Scan for the cell matching the given text and deliver its [X, Y] coordinate at center. 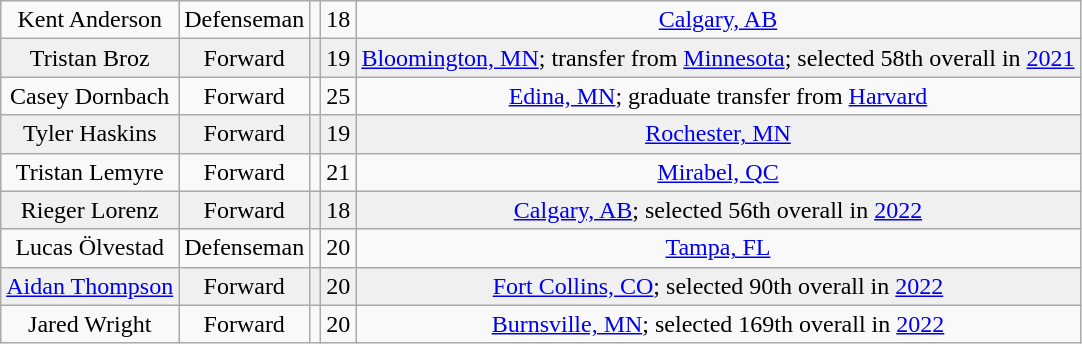
Kent Anderson [90, 20]
Casey Dornbach [90, 96]
Rieger Lorenz [90, 210]
Jared Wright [90, 324]
Fort Collins, CO; selected 90th overall in 2022 [718, 286]
Tristan Broz [90, 58]
Burnsville, MN; selected 169th overall in 2022 [718, 324]
Bloomington, MN; transfer from Minnesota; selected 58th overall in 2021 [718, 58]
Edina, MN; graduate transfer from Harvard [718, 96]
25 [338, 96]
Tyler Haskins [90, 134]
Tampa, FL [718, 248]
Tristan Lemyre [90, 172]
Mirabel, QC [718, 172]
Calgary, AB [718, 20]
Aidan Thompson [90, 286]
Lucas Ölvestad [90, 248]
Calgary, AB; selected 56th overall in 2022 [718, 210]
21 [338, 172]
Rochester, MN [718, 134]
